Determine the (x, y) coordinate at the center of the cell enclosing the given text.  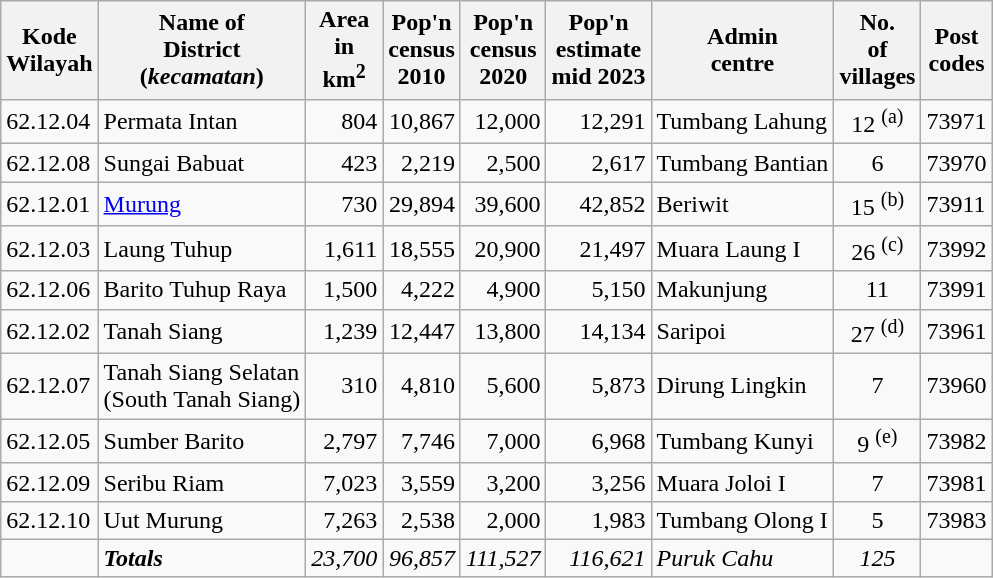
1,611 (344, 248)
116,621 (598, 558)
26 (c) (878, 248)
96,857 (422, 558)
23,700 (344, 558)
62.12.06 (50, 290)
730 (344, 204)
62.12.10 (50, 520)
Seribu Riam (202, 482)
Postcodes (956, 50)
Sungai Babuat (202, 163)
Murung (202, 204)
1,500 (344, 290)
73960 (956, 386)
62.12.04 (50, 122)
39,600 (503, 204)
4,810 (422, 386)
62.12.08 (50, 163)
3,256 (598, 482)
12,447 (422, 332)
Totals (202, 558)
9 (e) (878, 442)
2,538 (422, 520)
4,900 (503, 290)
62.12.02 (50, 332)
Laung Tuhup (202, 248)
Pop'nestimatemid 2023 (598, 50)
73983 (956, 520)
21,497 (598, 248)
Tumbang Kunyi (742, 442)
73981 (956, 482)
13,800 (503, 332)
Muara Laung I (742, 248)
10,867 (422, 122)
Kode Wilayah (50, 50)
6,968 (598, 442)
Tanah Siang (202, 332)
No. ofvillages (878, 50)
Tumbang Olong I (742, 520)
125 (878, 558)
7,023 (344, 482)
4,222 (422, 290)
2,219 (422, 163)
Muara Joloi I (742, 482)
2,000 (503, 520)
423 (344, 163)
Makunjung (742, 290)
6 (878, 163)
Barito Tuhup Raya (202, 290)
804 (344, 122)
Area in km2 (344, 50)
73911 (956, 204)
Puruk Cahu (742, 558)
7,000 (503, 442)
Permata Intan (202, 122)
62.12.01 (50, 204)
20,900 (503, 248)
Pop'ncensus2010 (422, 50)
18,555 (422, 248)
14,134 (598, 332)
2,500 (503, 163)
7,263 (344, 520)
5 (878, 520)
5,873 (598, 386)
73982 (956, 442)
111,527 (503, 558)
73991 (956, 290)
12,000 (503, 122)
12,291 (598, 122)
Admincentre (742, 50)
2,617 (598, 163)
3,200 (503, 482)
62.12.03 (50, 248)
7,746 (422, 442)
Uut Murung (202, 520)
Pop'ncensus2020 (503, 50)
1,983 (598, 520)
12 (a) (878, 122)
73992 (956, 248)
15 (b) (878, 204)
310 (344, 386)
62.12.07 (50, 386)
Saripoi (742, 332)
Tumbang Bantian (742, 163)
Beriwit (742, 204)
Dirung Lingkin (742, 386)
29,894 (422, 204)
Tanah Siang Selatan(South Tanah Siang) (202, 386)
2,797 (344, 442)
73970 (956, 163)
3,559 (422, 482)
73961 (956, 332)
27 (d) (878, 332)
11 (878, 290)
5,150 (598, 290)
Name ofDistrict(kecamatan) (202, 50)
73971 (956, 122)
42,852 (598, 204)
62.12.09 (50, 482)
5,600 (503, 386)
62.12.05 (50, 442)
Sumber Barito (202, 442)
1,239 (344, 332)
Tumbang Lahung (742, 122)
